Detect which cell encompasses the target text, then output its [X, Y] center coordinate. 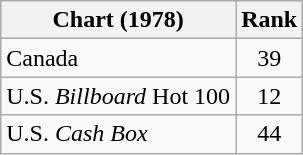
Rank [270, 20]
Canada [118, 58]
U.S. Billboard Hot 100 [118, 96]
Chart (1978) [118, 20]
39 [270, 58]
12 [270, 96]
U.S. Cash Box [118, 134]
44 [270, 134]
